Identify which cell holds the provided text, then report its [X, Y] central coordinate. 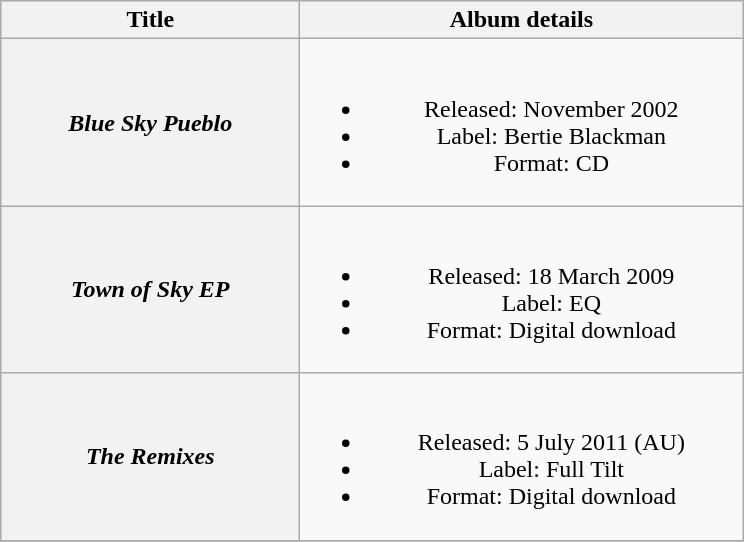
Released: 18 March 2009Label: EQFormat: Digital download [522, 290]
Title [150, 20]
Blue Sky Pueblo [150, 122]
Album details [522, 20]
Released: 5 July 2011 (AU)Label: Full TiltFormat: Digital download [522, 456]
The Remixes [150, 456]
Released: November 2002Label: Bertie Blackman Format: CD [522, 122]
Town of Sky EP [150, 290]
